Output the [X, Y] coordinate of the center of the cell containing the given text.  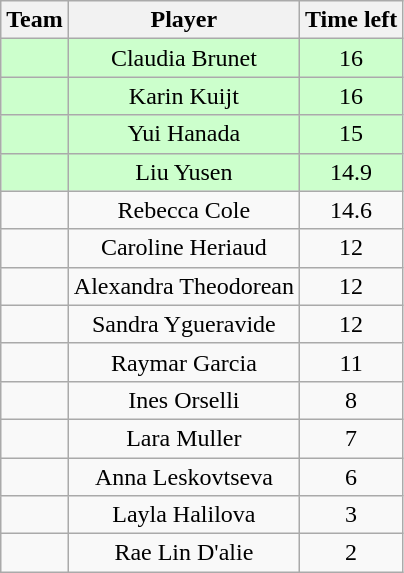
Ines Orselli [184, 400]
Liu Yusen [184, 172]
3 [350, 515]
Team [35, 20]
6 [350, 477]
Alexandra Theodorean [184, 286]
Caroline Heriaud [184, 248]
Time left [350, 20]
7 [350, 438]
15 [350, 134]
Karin Kuijt [184, 96]
2 [350, 553]
Rebecca Cole [184, 210]
14.6 [350, 210]
Claudia Brunet [184, 58]
8 [350, 400]
Layla Halilova [184, 515]
14.9 [350, 172]
Raymar Garcia [184, 362]
Lara Muller [184, 438]
Player [184, 20]
Rae Lin D'alie [184, 553]
11 [350, 362]
Yui Hanada [184, 134]
Sandra Ygueravide [184, 324]
Anna Leskovtseva [184, 477]
